Search for the cell housing the specified text and yield its (X, Y) center coordinate. 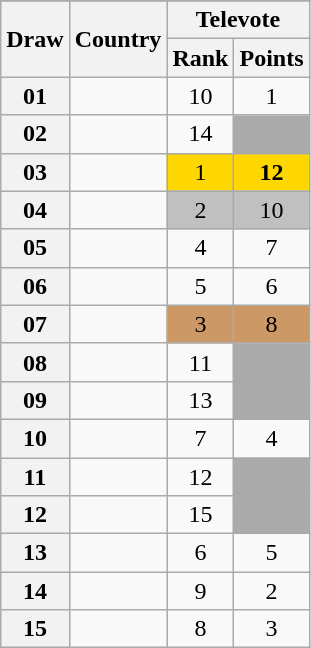
05 (35, 248)
06 (35, 286)
Rank (200, 58)
02 (35, 134)
Televote (238, 20)
04 (35, 210)
Draw (35, 39)
09 (35, 400)
08 (35, 362)
9 (200, 591)
03 (35, 172)
Country (118, 39)
01 (35, 96)
Points (272, 58)
07 (35, 324)
